Extract the (X, Y) coordinate from the center of the cell holding the provided text.  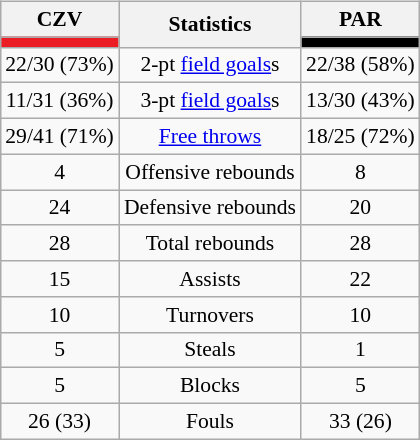
Steals (210, 350)
Total rebounds (210, 243)
Defensive rebounds (210, 208)
Statistics (210, 24)
26 (33) (60, 421)
4 (60, 172)
22 (360, 279)
3-pt field goalss (210, 101)
20 (360, 208)
CZV (60, 19)
29/41 (71%) (60, 136)
33 (26) (360, 421)
Offensive rebounds (210, 172)
2-pt field goalss (210, 65)
8 (360, 172)
Free throws (210, 136)
1 (360, 350)
Assists (210, 279)
Fouls (210, 421)
11/31 (36%) (60, 101)
22/30 (73%) (60, 65)
13/30 (43%) (360, 101)
24 (60, 208)
15 (60, 279)
Turnovers (210, 314)
PAR (360, 19)
18/25 (72%) (360, 136)
Blocks (210, 386)
22/38 (58%) (360, 65)
